For the text-containing cell, return its midpoint in [x, y] coordinate format. 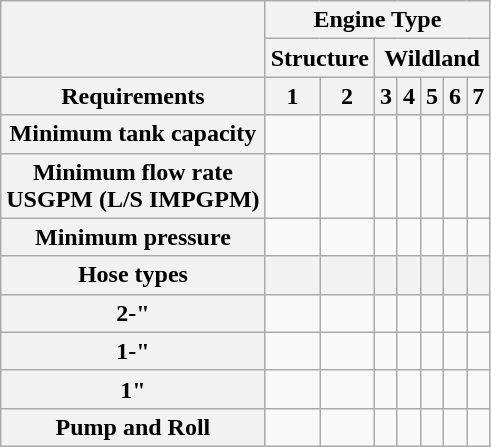
7 [478, 96]
2 [348, 96]
Minimum tank capacity [133, 134]
5 [432, 96]
4 [408, 96]
2-" [133, 313]
Requirements [133, 96]
Engine Type [378, 20]
1-" [133, 351]
Minimum flow rate USGPM (L/S IMPGPM) [133, 186]
Hose types [133, 275]
3 [386, 96]
Pump and Roll [133, 427]
Structure [320, 58]
1" [133, 389]
Minimum pressure [133, 237]
1 [292, 96]
6 [456, 96]
Wildland [432, 58]
